Provide the (X, Y) coordinate of the cell's center where the given text is located.  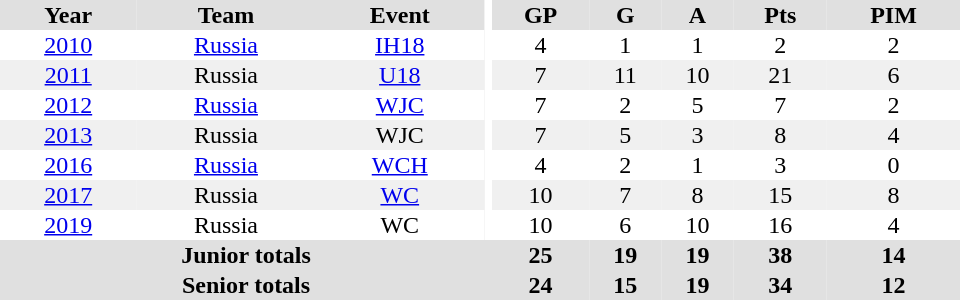
Event (400, 15)
21 (781, 75)
2010 (68, 45)
14 (894, 255)
Year (68, 15)
IH18 (400, 45)
2017 (68, 195)
Junior totals (246, 255)
11 (625, 75)
2011 (68, 75)
2012 (68, 105)
Senior totals (246, 285)
24 (540, 285)
U18 (400, 75)
WCH (400, 165)
GP (540, 15)
2013 (68, 135)
A (697, 15)
34 (781, 285)
Pts (781, 15)
G (625, 15)
12 (894, 285)
16 (781, 225)
2016 (68, 165)
38 (781, 255)
PIM (894, 15)
2019 (68, 225)
0 (894, 165)
Team (226, 15)
25 (540, 255)
